Pinpoint the cell where the given text exists, returning its (X, Y) midpoint coordinate. 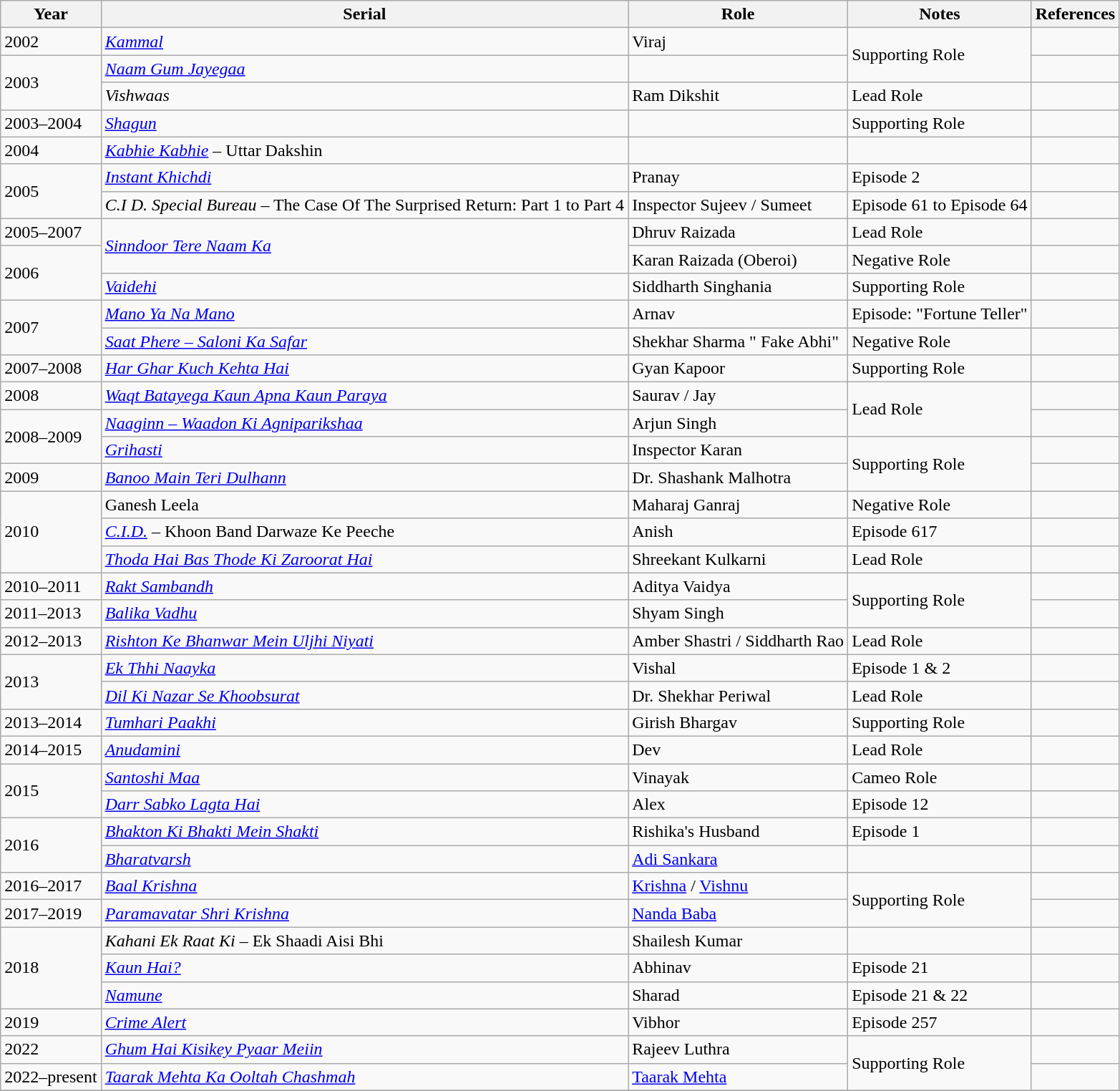
Vaidehi (364, 286)
2005 (51, 191)
Episode 61 to Episode 64 (940, 205)
2022 (51, 1049)
Inspector Karan (739, 450)
Ghum Hai Kisikey Pyaar Meiin (364, 1049)
Anudamini (364, 750)
Episode 1 & 2 (940, 668)
Rishika's Husband (739, 832)
Krishna / Vishnu (739, 886)
Taarak Mehta Ka Ooltah Chashmah (364, 1077)
Balika Vadhu (364, 614)
Rishton Ke Bhanwar Mein Uljhi Niyati (364, 641)
C.I D. Special Bureau – The Case Of The Surprised Return: Part 1 to Part 4 (364, 205)
Adi Sankara (739, 859)
Notes (940, 14)
Grihasti (364, 450)
Shailesh Kumar (739, 941)
Cameo Role (940, 777)
Episode: "Fortune Teller" (940, 314)
Episode 257 (940, 1022)
Episode 2 (940, 178)
2017–2019 (51, 913)
Serial (364, 14)
Vibhor (739, 1022)
Maharaj Ganraj (739, 505)
Shreekant Kulkarni (739, 559)
2011–2013 (51, 614)
Kaun Hai? (364, 968)
Dev (739, 750)
Amber Shastri / Siddharth Rao (739, 641)
Kabhie Kabhie – Uttar Dakshin (364, 150)
Naaginn – Waadon Ki Agniparikshaa (364, 423)
Dhruv Raizada (739, 232)
Bhakton Ki Bhakti Mein Shakti (364, 832)
2003–2004 (51, 123)
Siddharth Singhania (739, 286)
Arjun Singh (739, 423)
Girish Bhargav (739, 722)
2022–present (51, 1077)
Arnav (739, 314)
2006 (51, 273)
Inspector Sujeev / Sumeet (739, 205)
Nanda Baba (739, 913)
Ek Thhi Naayka (364, 668)
Taarak Mehta (739, 1077)
Pranay (739, 178)
Karan Raizada (Oberoi) (739, 259)
Saat Phere – Saloni Ka Safar (364, 341)
Episode 1 (940, 832)
2014–2015 (51, 750)
Ganesh Leela (364, 505)
References (1075, 14)
Naam Gum Jayegaa (364, 69)
Namune (364, 995)
2007–2008 (51, 369)
Banoo Main Teri Dulhann (364, 477)
2008 (51, 396)
2004 (51, 150)
2010 (51, 532)
Shagun (364, 123)
Shyam Singh (739, 614)
Bharatvarsh (364, 859)
2007 (51, 327)
Kahani Ek Raat Ki – Ek Shaadi Aisi Bhi (364, 941)
Shekhar Sharma " Fake Abhi" (739, 341)
Saurav / Jay (739, 396)
2019 (51, 1022)
2008–2009 (51, 437)
Role (739, 14)
Har Ghar Kuch Kehta Hai (364, 369)
Dr. Shashank Malhotra (739, 477)
Santoshi Maa (364, 777)
Kammal (364, 42)
Tumhari Paakhi (364, 722)
Vishwaas (364, 96)
Vishal (739, 668)
Ram Dikshit (739, 96)
Instant Khichdi (364, 178)
2013–2014 (51, 722)
2003 (51, 82)
Anish (739, 532)
Rakt Sambandh (364, 586)
2018 (51, 968)
Year (51, 14)
Mano Ya Na Mano (364, 314)
Abhinav (739, 968)
Darr Sabko Lagta Hai (364, 805)
Paramavatar Shri Krishna (364, 913)
2009 (51, 477)
Alex (739, 805)
C.I.D. – Khoon Band Darwaze Ke Peeche (364, 532)
Episode 21 (940, 968)
Vinayak (739, 777)
Rajeev Luthra (739, 1049)
2005–2007 (51, 232)
2016–2017 (51, 886)
Viraj (739, 42)
2016 (51, 845)
Sharad (739, 995)
2012–2013 (51, 641)
Crime Alert (364, 1022)
2010–2011 (51, 586)
Sinndoor Tere Naam Ka (364, 246)
2013 (51, 682)
Episode 21 & 22 (940, 995)
Dr. Shekhar Periwal (739, 695)
Dil Ki Nazar Se Khoobsurat (364, 695)
2002 (51, 42)
Waqt Batayega Kaun Apna Kaun Paraya (364, 396)
Thoda Hai Bas Thode Ki Zaroorat Hai (364, 559)
2015 (51, 790)
Episode 617 (940, 532)
Aditya Vaidya (739, 586)
Gyan Kapoor (739, 369)
Episode 12 (940, 805)
Baal Krishna (364, 886)
